Return (X, Y) of the center of cell containing provided text 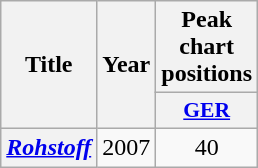
GER (207, 111)
2007 (126, 147)
Rohstoff (49, 147)
40 (207, 147)
Peak chart positions (207, 47)
Title (49, 65)
Year (126, 65)
